From the cell containing the given text, extract its center point as (X, Y) coordinate. 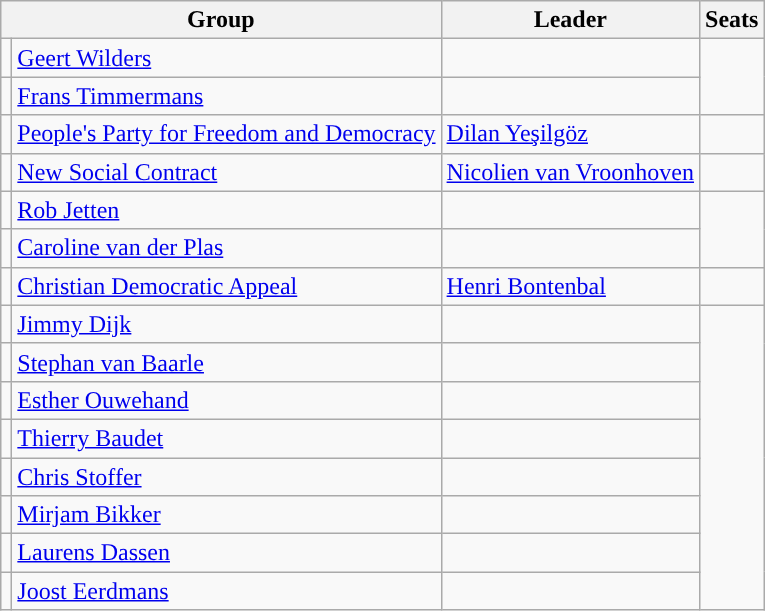
Christian Democratic Appeal (226, 286)
Stephan van Baarle (226, 362)
Thierry Baudet (226, 438)
Jimmy Dijk (226, 324)
People's Party for Freedom and Democracy (226, 134)
Henri Bontenbal (570, 286)
Rob Jetten (226, 210)
Joost Eerdmans (226, 591)
Caroline van der Plas (226, 248)
Geert Wilders (226, 58)
Frans Timmermans (226, 96)
Esther Ouwehand (226, 400)
Group (221, 20)
Nicolien van Vroonhoven (570, 172)
Chris Stoffer (226, 477)
Mirjam Bikker (226, 515)
Dilan Yeşilgöz (570, 134)
Laurens Dassen (226, 553)
New Social Contract (226, 172)
Seats (732, 20)
Leader (570, 20)
